Locate the cell with the specified text and output its [X, Y] center coordinate. 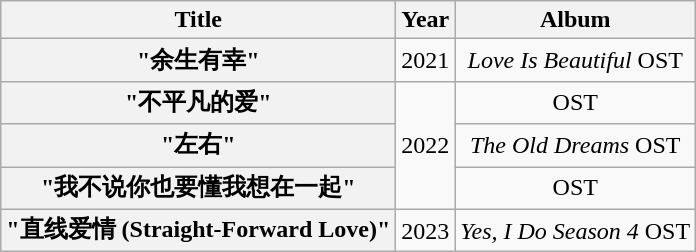
Love Is Beautiful OST [576, 60]
Title [198, 20]
"直线爱情 (Straight-Forward Love)" [198, 230]
"左右" [198, 146]
"不平凡的爱" [198, 102]
Year [426, 20]
"我不说你也要懂我想在一起" [198, 188]
Album [576, 20]
The Old Dreams OST [576, 146]
Yes, I Do Season 4 OST [576, 230]
2021 [426, 60]
"余生有幸" [198, 60]
2023 [426, 230]
2022 [426, 145]
